Identify which cell holds the provided text, then report its [x, y] central coordinate. 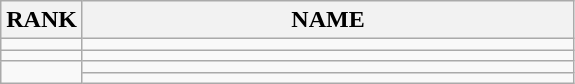
RANK [42, 20]
NAME [328, 20]
